Identify which cell holds the provided text, then report its [x, y] central coordinate. 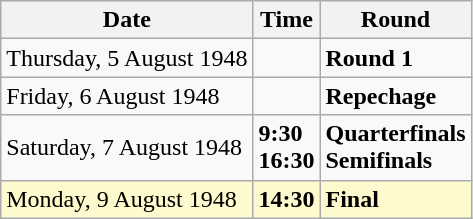
9:3016:30 [286, 148]
Repechage [396, 96]
QuarterfinalsSemifinals [396, 148]
Friday, 6 August 1948 [127, 96]
Saturday, 7 August 1948 [127, 148]
Date [127, 20]
Thursday, 5 August 1948 [127, 58]
Time [286, 20]
Monday, 9 August 1948 [127, 199]
Round 1 [396, 58]
Round [396, 20]
14:30 [286, 199]
Final [396, 199]
